Determine the [X, Y] coordinate at the center of the cell enclosing the given text.  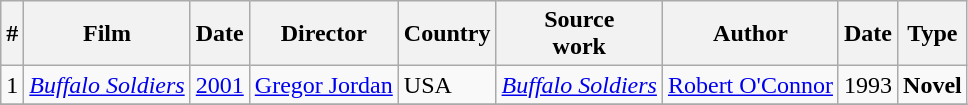
Director [324, 34]
Film [107, 34]
Type [933, 34]
USA [447, 85]
Sourcework [579, 34]
Country [447, 34]
# [12, 34]
Author [750, 34]
Novel [933, 85]
2001 [220, 85]
1 [12, 85]
Gregor Jordan [324, 85]
1993 [868, 85]
Robert O'Connor [750, 85]
